Provide the (x, y) coordinate of the cell's center where the given text is located.  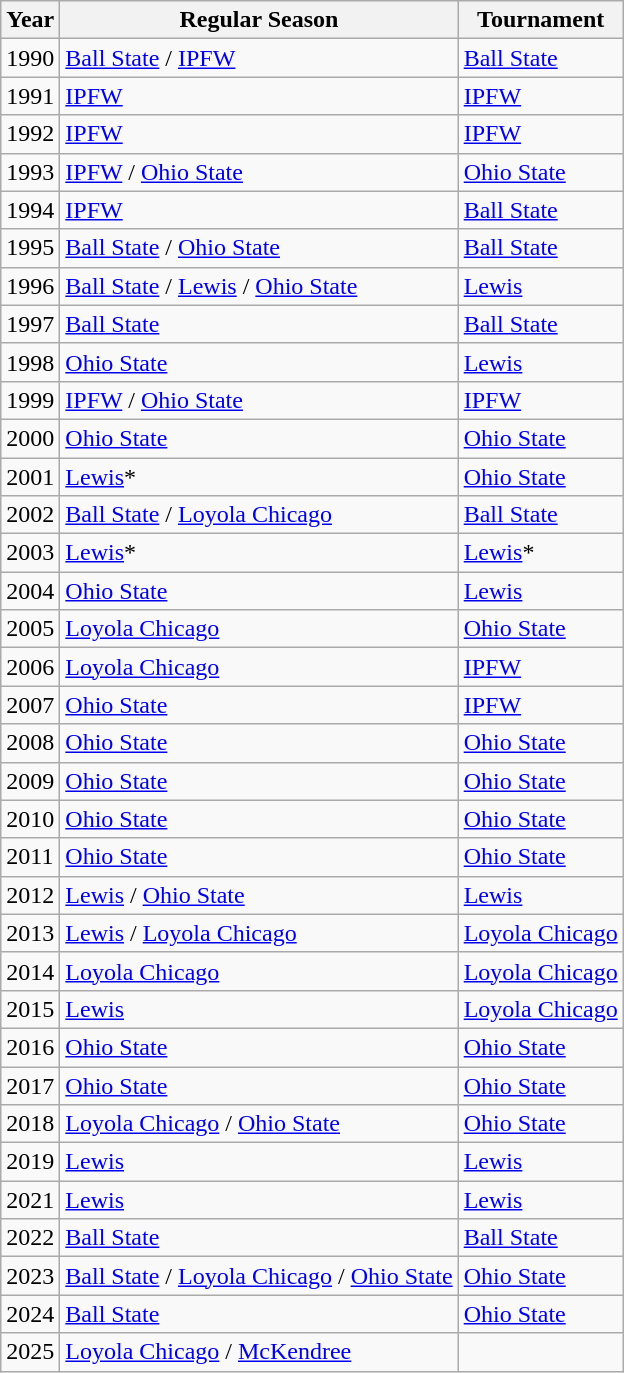
Loyola Chicago / Ohio State (259, 1124)
Loyola Chicago / McKendree (259, 1352)
1997 (30, 324)
2008 (30, 743)
Lewis / Ohio State (259, 895)
2016 (30, 1047)
2015 (30, 1009)
2001 (30, 477)
Regular Season (259, 20)
2007 (30, 705)
2005 (30, 629)
2012 (30, 895)
1994 (30, 210)
2013 (30, 933)
2018 (30, 1124)
2022 (30, 1238)
2011 (30, 857)
Ball State / Loyola Chicago / Ohio State (259, 1276)
1990 (30, 58)
1992 (30, 134)
Ball State / Loyola Chicago (259, 515)
Year (30, 20)
2021 (30, 1200)
2009 (30, 781)
1993 (30, 172)
2010 (30, 819)
2000 (30, 438)
Lewis / Loyola Chicago (259, 933)
2019 (30, 1162)
2004 (30, 591)
2023 (30, 1276)
2002 (30, 515)
1998 (30, 362)
1996 (30, 286)
2014 (30, 971)
Ball State / Ohio State (259, 248)
1999 (30, 400)
1991 (30, 96)
Ball State / Lewis / Ohio State (259, 286)
2024 (30, 1314)
Tournament (540, 20)
2017 (30, 1085)
Ball State / IPFW (259, 58)
1995 (30, 248)
2006 (30, 667)
2003 (30, 553)
2025 (30, 1352)
